Provide the [X, Y] coordinate of the cell's center where the given text is located.  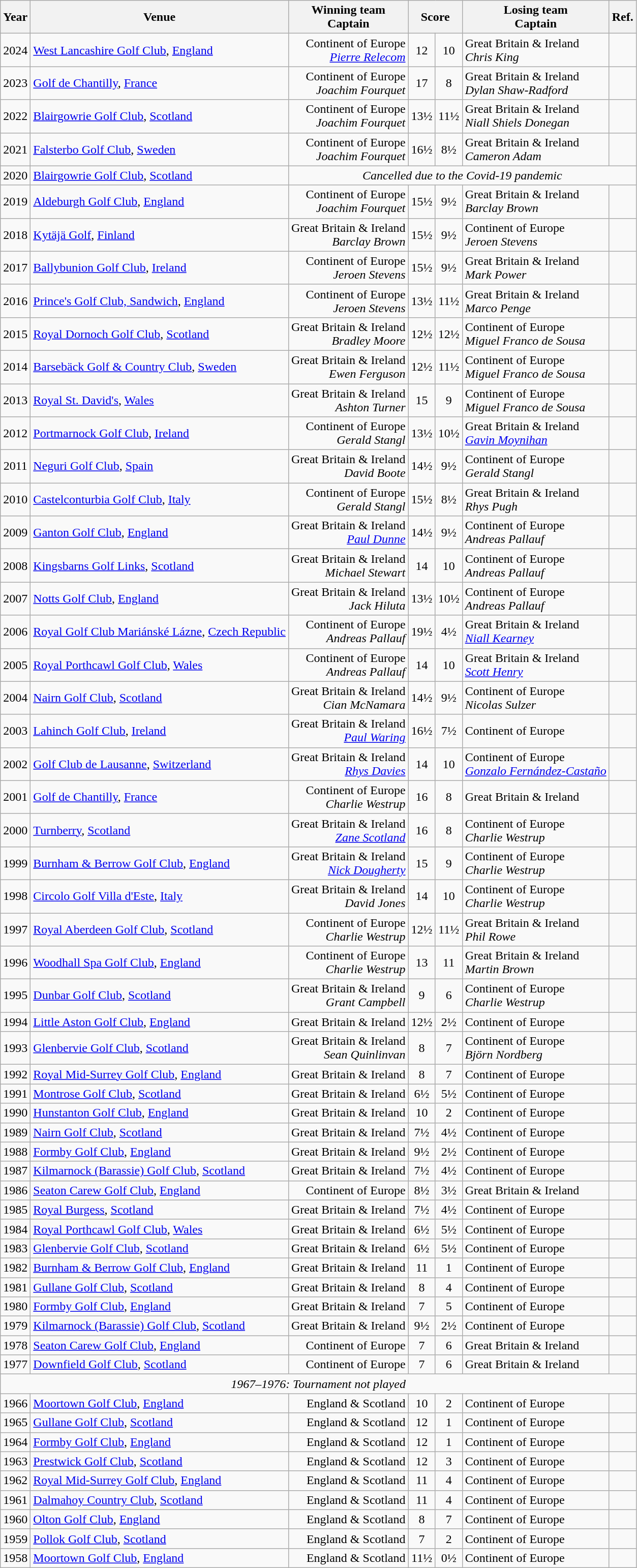
Dalmahoy Country Club, Scotland [160, 1500]
Great Britain & Ireland Sean Quinlinvan [348, 1048]
Prestwick Golf Club, Scotland [160, 1461]
19½ [422, 631]
2013 [15, 400]
Little Aston Golf Club, England [160, 1022]
Montrose Golf Club, Scotland [160, 1094]
Great Britain & Ireland Jack Hiluta [348, 599]
1959 [15, 1539]
Turnberry, Scotland [160, 830]
Great Britain & Ireland Paul Dunne [348, 533]
Score [435, 17]
Castelconturbia Golf Club, Italy [160, 499]
Dunbar Golf Club, Scotland [160, 996]
Venue [160, 17]
2009 [15, 533]
Prince's Golf Club, Sandwich, England [160, 301]
1985 [15, 1210]
3½ [448, 1190]
2003 [15, 731]
2017 [15, 267]
Ballybunion Golf Club, Ireland [160, 267]
2006 [15, 631]
1988 [15, 1152]
Great Britain & Ireland Bradley Moore [348, 334]
2015 [15, 334]
0½ [448, 1558]
2018 [15, 235]
1958 [15, 1558]
Year [15, 17]
Continent of Europe Björn Nordberg [536, 1048]
Downfield Golf Club, Scotland [160, 1365]
2016 [15, 301]
West Lancashire Golf Club, England [160, 50]
2024 [15, 50]
Great Britain & Ireland Nick Dougherty [348, 863]
1997 [15, 929]
1996 [15, 963]
1994 [15, 1022]
Great Britain & Ireland Rhys Davies [348, 764]
Aldeburgh Golf Club, England [160, 201]
1991 [15, 1094]
Great Britain & Ireland Mark Power [536, 267]
1960 [15, 1519]
2004 [15, 698]
Winning team Captain [348, 17]
Royal Golf Club Mariánské Lázne, Czech Republic [160, 631]
1995 [15, 996]
Pollok Golf Club, Scotland [160, 1539]
2005 [15, 665]
Portmarnock Golf Club, Ireland [160, 433]
Continent of Europe Gonzalo Fernández-Castaño [536, 764]
5 [448, 1307]
Neguri Golf Club, Spain [160, 467]
Ref. [622, 17]
Great Britain & Ireland Gavin Moynihan [536, 433]
2014 [15, 367]
1962 [15, 1481]
Royal Dornoch Golf Club, Scotland [160, 334]
13 [422, 963]
Great Britain & Ireland Cian McNamara [348, 698]
1978 [15, 1345]
Golf Club de Lausanne, Switzerland [160, 764]
1977 [15, 1365]
1989 [15, 1132]
Continent of Europe Pierre Relecom [348, 50]
Kytäjä Golf, Finland [160, 235]
2001 [15, 797]
Great Britain & Ireland Niall Kearney [536, 631]
Woodhall Spa Golf Club, England [160, 963]
2012 [15, 433]
Great Britain & Ireland Zane Scotland [348, 830]
1964 [15, 1442]
Ganton Golf Club, England [160, 533]
Great Britain & Ireland Cameron Adam [536, 149]
Great Britain & Ireland Scott Henry [536, 665]
1982 [15, 1268]
Royal Burgess, Scotland [160, 1210]
1993 [15, 1048]
Great Britain & Ireland Paul Waring [348, 731]
Falsterbo Golf Club, Sweden [160, 149]
Kingsbarns Golf Links, Scotland [160, 565]
1961 [15, 1500]
Continent of Europe Nicolas Sulzer [536, 698]
Great Britain & Ireland Martin Brown [536, 963]
1965 [15, 1423]
Cancelled due to the Covid-19 pandemic [462, 175]
Notts Golf Club, England [160, 599]
1980 [15, 1307]
Barsebäck Golf & Country Club, Sweden [160, 367]
1992 [15, 1074]
3 [448, 1461]
1984 [15, 1229]
2021 [15, 149]
1981 [15, 1287]
Great Britain & Ireland David Jones [348, 896]
Great Britain & Ireland Phil Rowe [536, 929]
2007 [15, 599]
1963 [15, 1461]
2000 [15, 830]
Olton Golf Club, England [160, 1519]
1986 [15, 1190]
Great Britain & Ireland Marco Penge [536, 301]
1967–1976: Tournament not played [318, 1384]
2011 [15, 467]
1987 [15, 1171]
2002 [15, 764]
Great Britain & Ireland Grant Campbell [348, 996]
2023 [15, 83]
1998 [15, 896]
Great Britain & Ireland David Boote [348, 467]
1990 [15, 1113]
Circolo Golf Villa d'Este, Italy [160, 896]
Great Britain & Ireland Michael Stewart [348, 565]
Losing team Captain [536, 17]
Great Britain & Ireland Chris King [536, 50]
Great Britain & Ireland Dylan Shaw-Radford [536, 83]
Great Britain & Ireland Rhys Pugh [536, 499]
Lahinch Golf Club, Ireland [160, 731]
2010 [15, 499]
Great Britain & Ireland Ashton Turner [348, 400]
Great Britain & Ireland Ewen Ferguson [348, 367]
2008 [15, 565]
Royal Aberdeen Golf Club, Scotland [160, 929]
1983 [15, 1248]
1999 [15, 863]
2022 [15, 116]
2019 [15, 201]
2020 [15, 175]
Royal St. David's, Wales [160, 400]
Hunstanton Golf Club, England [160, 1113]
Great Britain & Ireland Niall Shiels Donegan [536, 116]
17 [422, 83]
1966 [15, 1403]
1979 [15, 1326]
